Provide the [x, y] coordinate of the cell's center where the given text is located.  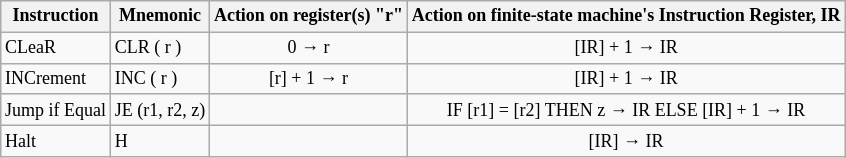
IF [r1] = [r2] THEN z → IR ELSE [IR] + 1 → IR [626, 110]
CLR ( r ) [160, 48]
[IR] → IR [626, 140]
INCrement [56, 78]
Mnemonic [160, 16]
INC ( r ) [160, 78]
Action on finite-state machine's Instruction Register, IR [626, 16]
Jump if Equal [56, 110]
Halt [56, 140]
CLeaR [56, 48]
H [160, 140]
Instruction [56, 16]
0 → r [309, 48]
JE (r1, r2, z) [160, 110]
Action on register(s) "r" [309, 16]
[r] + 1 → r [309, 78]
